Find where the given text appears and provide that cell's center as (x, y) coordinate. 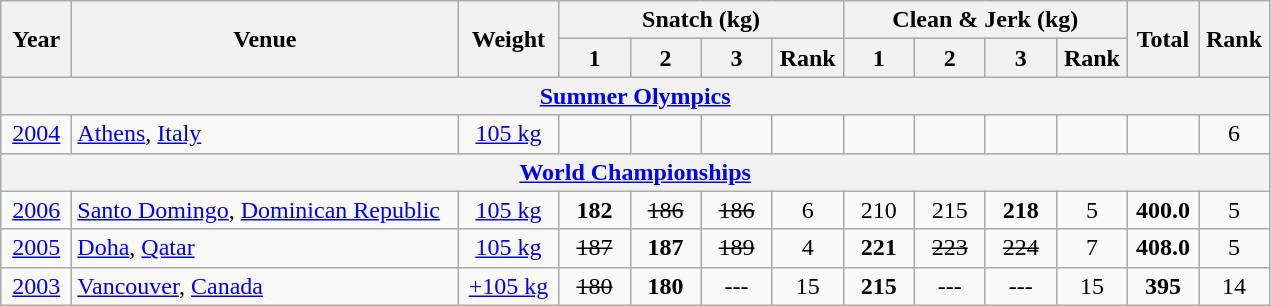
World Championships (636, 172)
14 (1234, 286)
+105 kg (508, 286)
210 (878, 210)
2003 (36, 286)
4 (808, 248)
221 (878, 248)
Vancouver, Canada (265, 286)
Athens, Italy (265, 134)
223 (950, 248)
182 (594, 210)
Venue (265, 39)
Doha, Qatar (265, 248)
Santo Domingo, Dominican Republic (265, 210)
2006 (36, 210)
408.0 (1162, 248)
Year (36, 39)
Weight (508, 39)
218 (1020, 210)
2004 (36, 134)
Snatch (kg) (701, 20)
400.0 (1162, 210)
Summer Olympics (636, 96)
189 (736, 248)
2005 (36, 248)
7 (1092, 248)
Total (1162, 39)
Clean & Jerk (kg) (985, 20)
224 (1020, 248)
395 (1162, 286)
